Provide the [X, Y] coordinate of the cell's center where the given text is located.  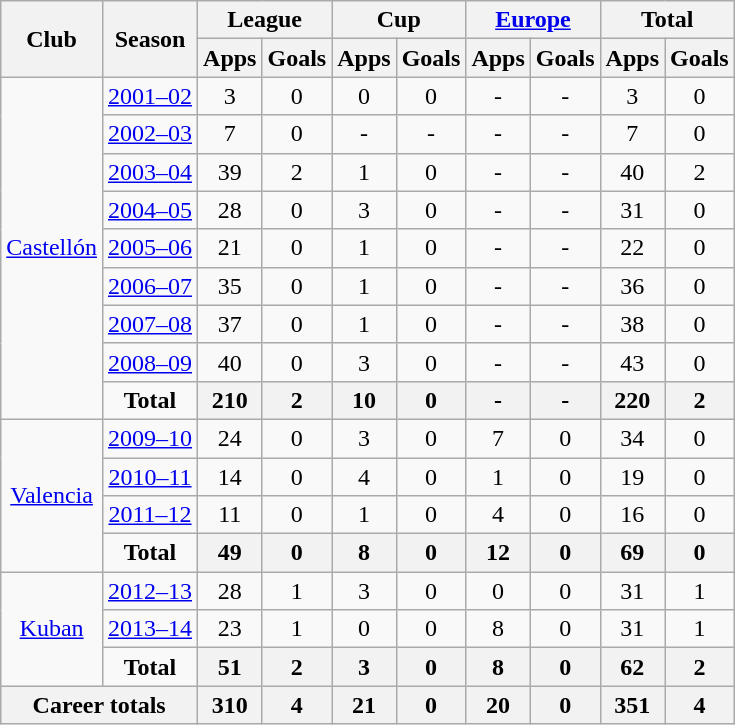
69 [632, 553]
2013–14 [150, 629]
Club [52, 39]
20 [498, 705]
11 [230, 515]
39 [230, 172]
34 [632, 438]
Season [150, 39]
220 [632, 400]
2008–09 [150, 362]
23 [230, 629]
37 [230, 324]
2002–03 [150, 134]
36 [632, 286]
Castellón [52, 248]
51 [230, 667]
351 [632, 705]
2007–08 [150, 324]
16 [632, 515]
35 [230, 286]
38 [632, 324]
12 [498, 553]
2006–07 [150, 286]
Kuban [52, 629]
49 [230, 553]
24 [230, 438]
2005–06 [150, 248]
210 [230, 400]
22 [632, 248]
Cup [399, 20]
2011–12 [150, 515]
2001–02 [150, 96]
310 [230, 705]
2004–05 [150, 210]
2009–10 [150, 438]
43 [632, 362]
19 [632, 477]
2012–13 [150, 591]
2003–04 [150, 172]
Europe [533, 20]
14 [230, 477]
2010–11 [150, 477]
Valencia [52, 495]
League [265, 20]
62 [632, 667]
Career totals [100, 705]
10 [364, 400]
